For the text-containing cell, return its midpoint in [x, y] coordinate format. 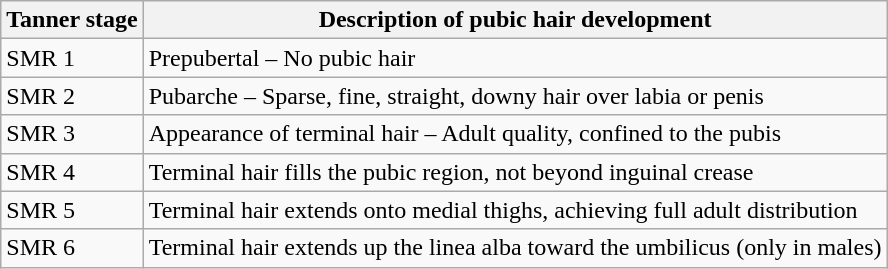
SMR 1 [72, 58]
SMR 2 [72, 96]
Description of pubic hair development [515, 20]
Terminal hair extends up the linea alba toward the umbilicus (only in males) [515, 248]
Pubarche – Sparse, fine, straight, downy hair over labia or penis [515, 96]
Terminal hair extends onto medial thighs, achieving full adult distribution [515, 210]
SMR 6 [72, 248]
Terminal hair fills the pubic region, not beyond inguinal crease [515, 172]
Tanner stage [72, 20]
Prepubertal – No pubic hair [515, 58]
SMR 4 [72, 172]
SMR 5 [72, 210]
Appearance of terminal hair – Adult quality, confined to the pubis [515, 134]
SMR 3 [72, 134]
